Detect which cell encompasses the target text, then output its [x, y] center coordinate. 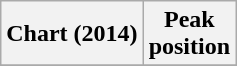
Chart (2014) [72, 34]
Peakposition [189, 34]
